Return (X, Y) of the center of cell containing provided text 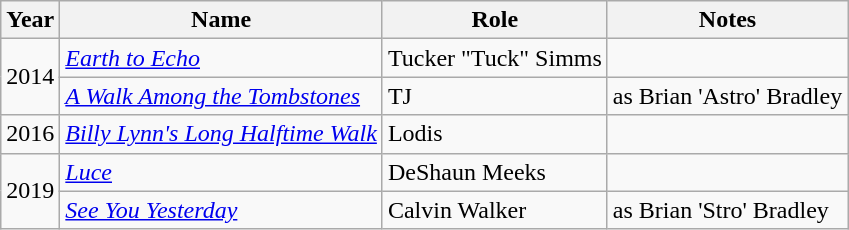
2019 (30, 191)
DeShaun Meeks (494, 172)
Notes (727, 20)
2014 (30, 77)
as Brian 'Stro' Bradley (727, 210)
Lodis (494, 134)
Tucker "Tuck" Simms (494, 58)
as Brian 'Astro' Bradley (727, 96)
See You Yesterday (222, 210)
Role (494, 20)
2016 (30, 134)
Name (222, 20)
Calvin Walker (494, 210)
Year (30, 20)
A Walk Among the Tombstones (222, 96)
Earth to Echo (222, 58)
Billy Lynn's Long Halftime Walk (222, 134)
TJ (494, 96)
Luce (222, 172)
